For the text-containing cell, return its midpoint in [X, Y] coordinate format. 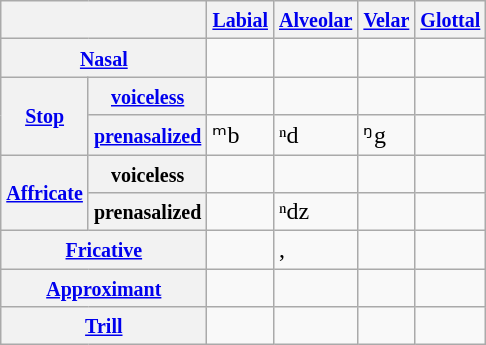
Nasal [104, 58]
Stop [45, 116]
Glottal [450, 20]
Trill [104, 326]
ᵑg [386, 135]
Velar [386, 20]
ⁿdz [315, 212]
Approximant [104, 288]
ⁿd [315, 135]
ᵐb [240, 135]
Labial [240, 20]
Alveolar [315, 20]
Fricative [104, 250]
, [315, 250]
Affricate [45, 192]
